From the cell containing the given text, extract its center point as (x, y) coordinate. 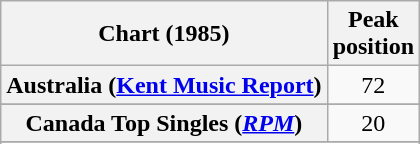
72 (373, 85)
20 (373, 123)
Canada Top Singles (RPM) (164, 123)
Chart (1985) (164, 34)
Peakposition (373, 34)
Australia (Kent Music Report) (164, 85)
